Determine the (x, y) coordinate at the center of the cell enclosing the given text.  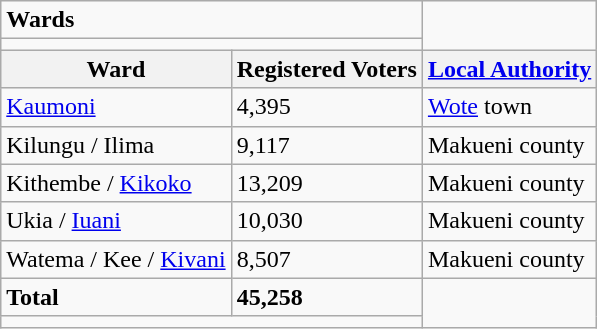
Ukia / Iuani (116, 221)
Kithembe / Kikoko (116, 183)
45,258 (326, 297)
9,117 (326, 145)
Registered Voters (326, 69)
13,209 (326, 183)
Wards (212, 20)
Kilungu / Ilima (116, 145)
4,395 (326, 107)
Kaumoni (116, 107)
Ward (116, 69)
10,030 (326, 221)
8,507 (326, 259)
Watema / Kee / Kivani (116, 259)
Wote town (509, 107)
Total (116, 297)
Local Authority (509, 69)
